Detect which cell encompasses the target text, then output its (X, Y) center coordinate. 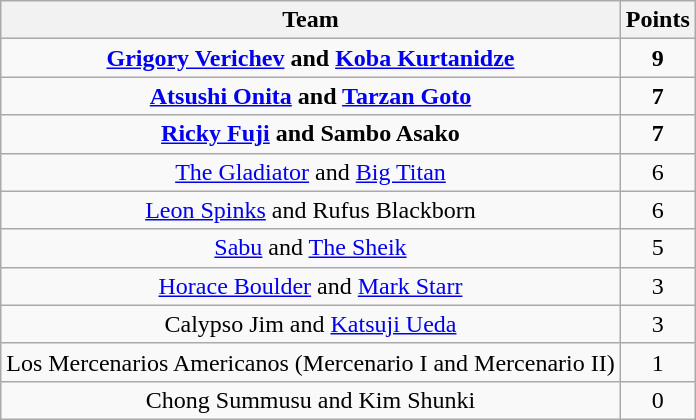
Chong Summusu and Kim Shunki (310, 400)
The Gladiator and Big Titan (310, 172)
1 (658, 362)
Points (658, 20)
0 (658, 400)
Horace Boulder and Mark Starr (310, 286)
Sabu and The Sheik (310, 248)
9 (658, 58)
Los Mercenarios Americanos (Mercenario I and Mercenario II) (310, 362)
5 (658, 248)
Calypso Jim and Katsuji Ueda (310, 324)
Ricky Fuji and Sambo Asako (310, 134)
Team (310, 20)
Leon Spinks and Rufus Blackborn (310, 210)
Grigory Verichev and Koba Kurtanidze (310, 58)
Atsushi Onita and Tarzan Goto (310, 96)
